Output the (X, Y) coordinate of the center of the cell containing the given text.  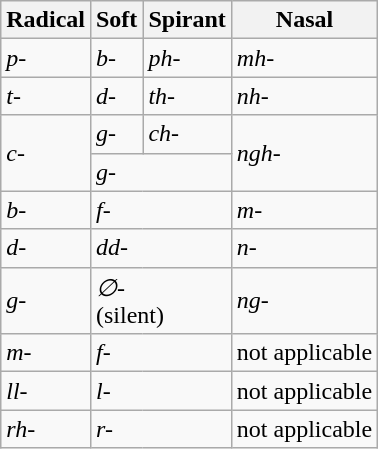
∅-(silent) (160, 300)
p- (46, 58)
ph- (187, 58)
th- (187, 96)
c- (46, 153)
ngh- (304, 153)
r- (160, 429)
n- (304, 248)
ll- (46, 391)
Soft (116, 20)
Nasal (304, 20)
rh- (46, 429)
dd- (160, 248)
Radical (46, 20)
Spirant (187, 20)
l- (160, 391)
ch- (187, 134)
t- (46, 96)
ng- (304, 300)
mh- (304, 58)
nh- (304, 96)
